Determine the (X, Y) coordinate at the center of the cell enclosing the given text.  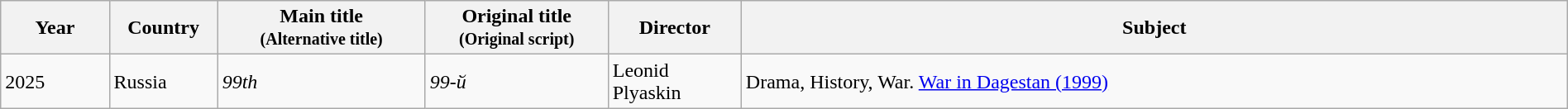
Country (164, 28)
99th (321, 81)
Original title(Original script) (516, 28)
Russia (164, 81)
Director (675, 28)
Year (55, 28)
99-й (516, 81)
Main title(Alternative title) (321, 28)
Leonid Plyaskin (675, 81)
Drama, History, War. War in Dagestan (1999) (1154, 81)
2025 (55, 81)
Subject (1154, 28)
